Pinpoint the cell where the given text exists, returning its (x, y) midpoint coordinate. 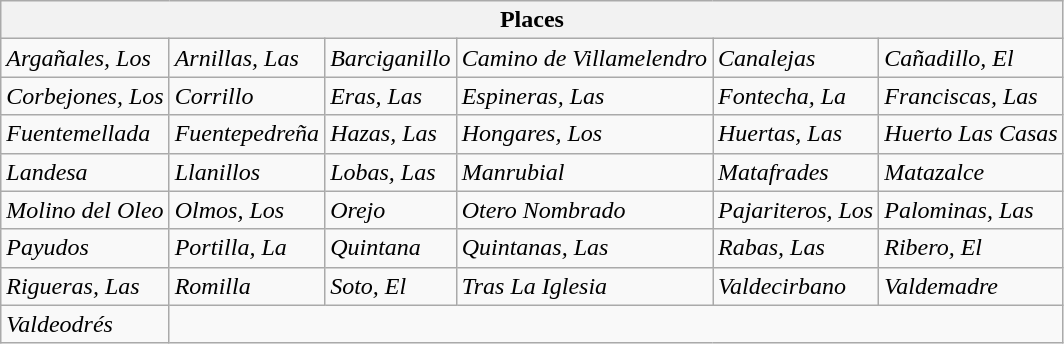
Quintanas, Las (584, 248)
Cañadillo, El (971, 58)
Pajariteros, Los (795, 210)
Landesa (85, 172)
Lobas, Las (391, 172)
Molino del Oleo (85, 210)
Matazalce (971, 172)
Fuentepedreña (246, 134)
Matafrades (795, 172)
Hongares, Los (584, 134)
Huerto Las Casas (971, 134)
Portilla, La (246, 248)
Eras, Las (391, 96)
Quintana (391, 248)
Espineras, Las (584, 96)
Tras La Iglesia (584, 286)
Fuentemellada (85, 134)
Camino de Villamelendro (584, 58)
Llanillos (246, 172)
Soto, El (391, 286)
Franciscas, Las (971, 96)
Barciganillo (391, 58)
Corbejones, Los (85, 96)
Rigueras, Las (85, 286)
Palominas, Las (971, 210)
Orejo (391, 210)
Places (532, 20)
Arnillas, Las (246, 58)
Huertas, Las (795, 134)
Romilla (246, 286)
Corrillo (246, 96)
Ribero, El (971, 248)
Valdemadre (971, 286)
Fontecha, La (795, 96)
Hazas, Las (391, 134)
Canalejas (795, 58)
Valdecirbano (795, 286)
Olmos, Los (246, 210)
Argañales, Los (85, 58)
Payudos (85, 248)
Otero Nombrado (584, 210)
Valdeodrés (85, 324)
Manrubial (584, 172)
Rabas, Las (795, 248)
